Detect which cell encompasses the target text, then output its (X, Y) center coordinate. 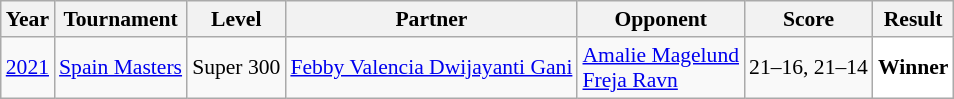
Year (28, 19)
21–16, 21–14 (808, 68)
Super 300 (236, 68)
Result (914, 19)
Level (236, 19)
Partner (431, 19)
Winner (914, 68)
2021 (28, 68)
Tournament (120, 19)
Febby Valencia Dwijayanti Gani (431, 68)
Opponent (660, 19)
Score (808, 19)
Amalie Magelund Freja Ravn (660, 68)
Spain Masters (120, 68)
